Output the (X, Y) coordinate of the center of the cell containing the given text.  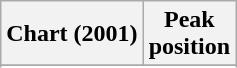
Peakposition (189, 34)
Chart (2001) (72, 34)
